Return the (X, Y) coordinate for the center point of the cell that contains the specified text.  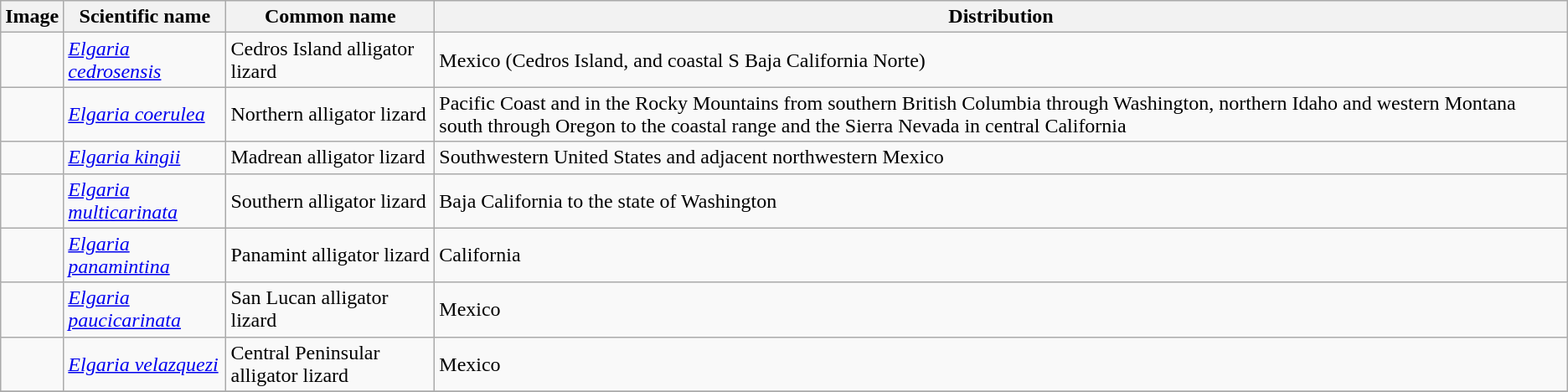
Elgaria panamintina (145, 255)
Elgaria multicarinata (145, 201)
Elgaria paucicarinata (145, 310)
Scientific name (145, 17)
Common name (330, 17)
Image (32, 17)
Elgaria coerulea (145, 114)
Cedros Island alligator lizard (330, 60)
Elgaria cedrosensis (145, 60)
Southwestern United States and adjacent northwestern Mexico (1001, 157)
Baja California to the state of Washington (1001, 201)
Southern alligator lizard (330, 201)
Distribution (1001, 17)
Panamint alligator lizard (330, 255)
Elgaria velazquezi (145, 364)
Northern alligator lizard (330, 114)
Elgaria kingii (145, 157)
Central Peninsular alligator lizard (330, 364)
Madrean alligator lizard (330, 157)
Mexico (Cedros Island, and coastal S Baja California Norte) (1001, 60)
San Lucan alligator lizard (330, 310)
California (1001, 255)
